Scan for the cell matching the given text and deliver its (X, Y) coordinate at center. 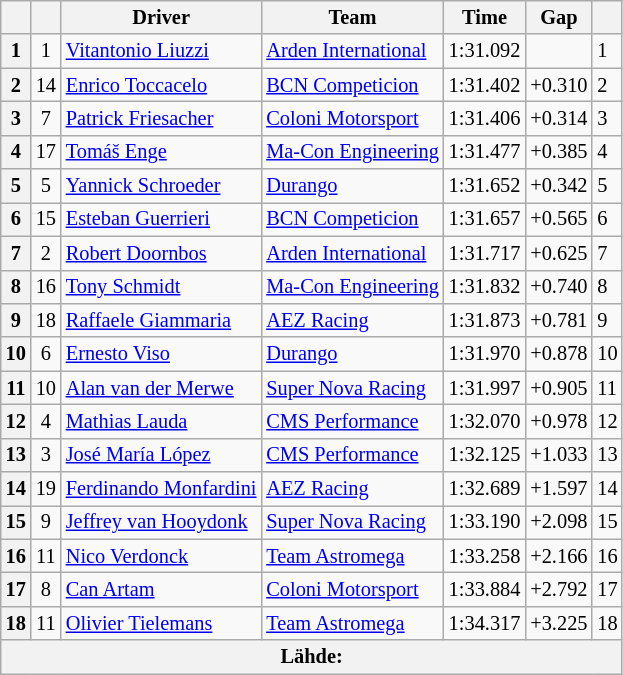
1:31.873 (485, 320)
+0.781 (558, 320)
José María López (162, 455)
Lähde: (312, 657)
1:32.689 (485, 489)
Gap (558, 17)
Time (485, 17)
1:31.406 (485, 118)
1:33.884 (485, 589)
1:31.832 (485, 287)
Olivier Tielemans (162, 623)
Enrico Toccacelo (162, 85)
19 (46, 489)
1:34.317 (485, 623)
+3.225 (558, 623)
Tomáš Enge (162, 152)
Driver (162, 17)
+0.740 (558, 287)
1:31.092 (485, 51)
+0.342 (558, 186)
+0.905 (558, 388)
Vitantonio Liuzzi (162, 51)
+1.033 (558, 455)
1:31.402 (485, 85)
+0.310 (558, 85)
+0.385 (558, 152)
Patrick Friesacher (162, 118)
Raffaele Giammaria (162, 320)
1:31.997 (485, 388)
Nico Verdonck (162, 556)
+0.314 (558, 118)
+2.098 (558, 522)
1:32.125 (485, 455)
+0.565 (558, 219)
Alan van der Merwe (162, 388)
1:32.070 (485, 421)
+0.625 (558, 253)
+0.978 (558, 421)
Jeffrey van Hooydonk (162, 522)
Yannick Schroeder (162, 186)
+0.878 (558, 354)
1:31.717 (485, 253)
1:33.258 (485, 556)
Can Artam (162, 589)
1:31.477 (485, 152)
Mathias Lauda (162, 421)
Ernesto Viso (162, 354)
Robert Doornbos (162, 253)
1:33.190 (485, 522)
+1.597 (558, 489)
+2.792 (558, 589)
Esteban Guerrieri (162, 219)
Team (352, 17)
+2.166 (558, 556)
1:31.970 (485, 354)
1:31.657 (485, 219)
1:31.652 (485, 186)
Ferdinando Monfardini (162, 489)
Tony Schmidt (162, 287)
